Identify which cell holds the provided text, then report its [X, Y] central coordinate. 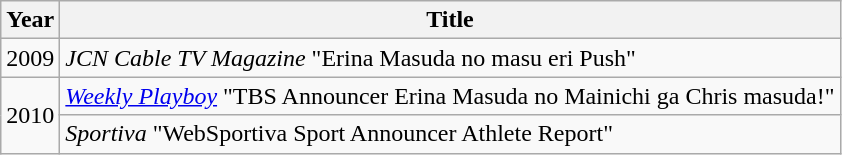
2009 [30, 58]
JCN Cable TV Magazine "Erina Masuda no masu eri Push" [450, 58]
Weekly Playboy "TBS Announcer Erina Masuda no Mainichi ga Chris masuda!" [450, 96]
Title [450, 20]
Sportiva "WebSportiva Sport Announcer Athlete Report" [450, 134]
Year [30, 20]
2010 [30, 115]
